From the cell containing the given text, extract its center point as (X, Y) coordinate. 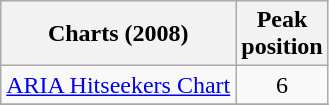
Peakposition (282, 34)
6 (282, 85)
Charts (2008) (118, 34)
ARIA Hitseekers Chart (118, 85)
